From the cell containing the given text, extract its center point as (X, Y) coordinate. 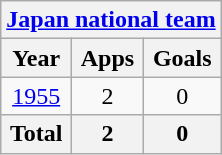
Goals (182, 58)
Japan national team (111, 20)
1955 (36, 96)
Total (36, 134)
Apps (108, 58)
Year (36, 58)
